Find where the given text appears and provide that cell's center as (x, y) coordinate. 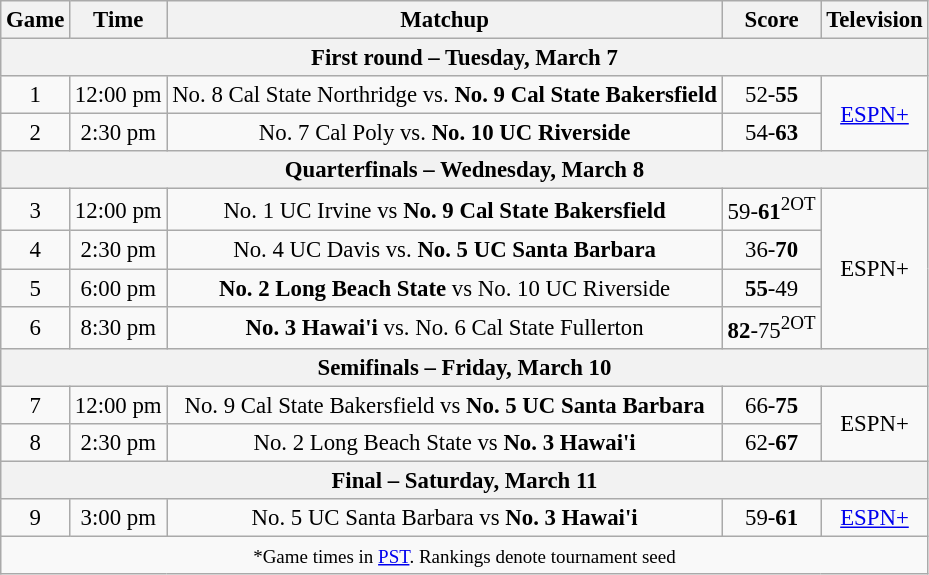
No. 8 Cal State Northridge vs. No. 9 Cal State Bakersfield (444, 95)
7 (36, 405)
62-67 (772, 443)
4 (36, 250)
3:00 pm (118, 518)
First round – Tuesday, March 7 (464, 58)
8 (36, 443)
3 (36, 210)
Quarterfinals – Wednesday, March 8 (464, 170)
No. 2 Long Beach State vs No. 3 Hawai'i (444, 443)
54-63 (772, 133)
Semifinals – Friday, March 10 (464, 367)
8:30 pm (118, 327)
6:00 pm (118, 288)
No. 7 Cal Poly vs. No. 10 UC Riverside (444, 133)
No. 5 UC Santa Barbara vs No. 3 Hawai'i (444, 518)
6 (36, 327)
59-61 (772, 518)
5 (36, 288)
2 (36, 133)
66-75 (772, 405)
*Game times in PST. Rankings denote tournament seed (464, 555)
55-49 (772, 288)
Score (772, 20)
Time (118, 20)
No. 3 Hawai'i vs. No. 6 Cal State Fullerton (444, 327)
Television (874, 20)
Matchup (444, 20)
9 (36, 518)
No. 2 Long Beach State vs No. 10 UC Riverside (444, 288)
Final – Saturday, March 11 (464, 480)
No. 4 UC Davis vs. No. 5 UC Santa Barbara (444, 250)
59-612OT (772, 210)
1 (36, 95)
No. 9 Cal State Bakersfield vs No. 5 UC Santa Barbara (444, 405)
52-55 (772, 95)
No. 1 UC Irvine vs No. 9 Cal State Bakersfield (444, 210)
82-752OT (772, 327)
36-70 (772, 250)
Game (36, 20)
